Extract the [X, Y] coordinate from the center of the cell holding the provided text.  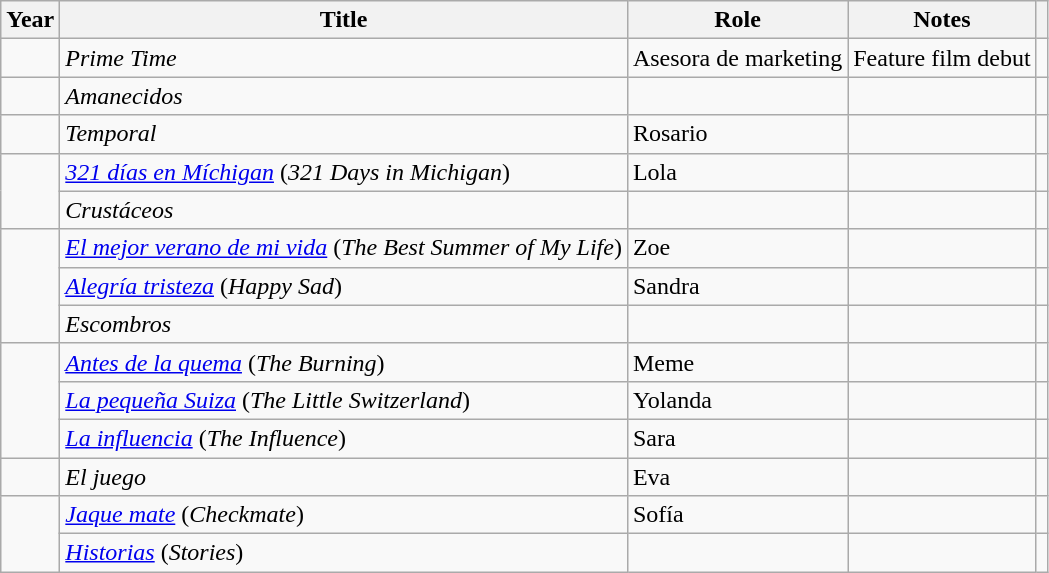
Sara [737, 438]
Jaque mate (Checkmate) [344, 515]
Prime Time [344, 58]
Zoe [737, 248]
Meme [737, 362]
Antes de la quema (The Burning) [344, 362]
Eva [737, 477]
Alegría tristeza (Happy Sad) [344, 286]
Role [737, 20]
Sofía [737, 515]
Asesora de marketing [737, 58]
Rosario [737, 134]
Historias (Stories) [344, 553]
Temporal [344, 134]
Yolanda [737, 400]
La influencia (The Influence) [344, 438]
Year [30, 20]
Title [344, 20]
La pequeña Suiza (The Little Switzerland) [344, 400]
El mejor verano de mi vida (The Best Summer of My Life) [344, 248]
Crustáceos [344, 210]
Feature film debut [942, 58]
Amanecidos [344, 96]
Escombros [344, 324]
Sandra [737, 286]
Lola [737, 172]
Notes [942, 20]
El juego [344, 477]
321 días en Míchigan (321 Days in Michigan) [344, 172]
